Extract the [X, Y] coordinate from the center of the cell holding the provided text.  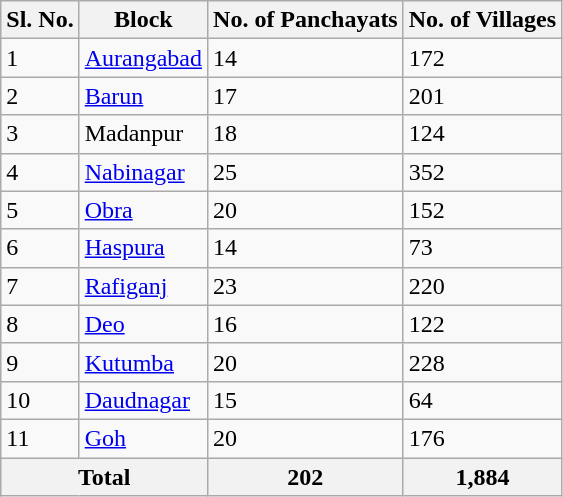
23 [306, 286]
9 [40, 362]
172 [482, 58]
Aurangabad [143, 58]
352 [482, 172]
5 [40, 210]
124 [482, 134]
202 [306, 477]
6 [40, 248]
Kutumba [143, 362]
Nabinagar [143, 172]
No. of Panchayats [306, 20]
8 [40, 324]
122 [482, 324]
201 [482, 96]
Sl. No. [40, 20]
3 [40, 134]
73 [482, 248]
Block [143, 20]
Obra [143, 210]
Daudnagar [143, 400]
No. of Villages [482, 20]
1 [40, 58]
10 [40, 400]
Rafiganj [143, 286]
Barun [143, 96]
15 [306, 400]
152 [482, 210]
Deo [143, 324]
228 [482, 362]
176 [482, 438]
7 [40, 286]
25 [306, 172]
Haspura [143, 248]
16 [306, 324]
Total [104, 477]
Madanpur [143, 134]
11 [40, 438]
64 [482, 400]
1,884 [482, 477]
17 [306, 96]
Goh [143, 438]
220 [482, 286]
2 [40, 96]
4 [40, 172]
18 [306, 134]
